From the cell containing the given text, extract its center point as [X, Y] coordinate. 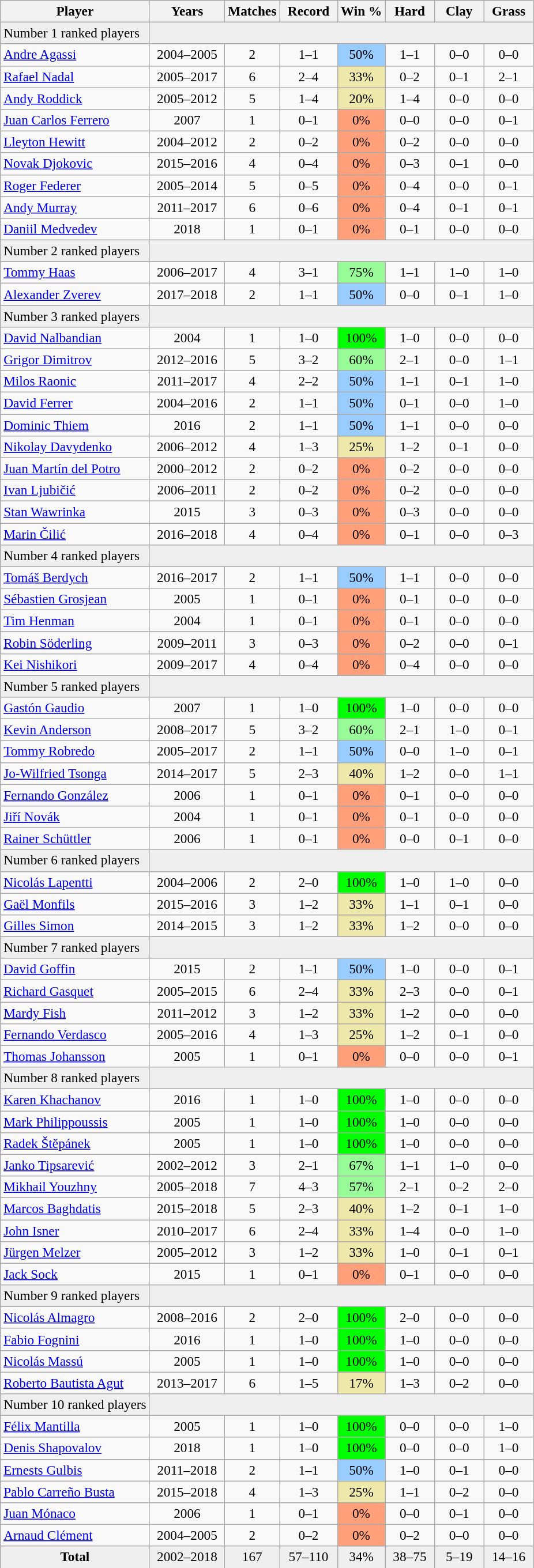
57–110 [309, 1557]
Clay [459, 11]
Number 1 ranked players [75, 33]
167 [253, 1557]
Tomáš Berdych [75, 577]
David Ferrer [75, 403]
Marcos Baghdatis [75, 1208]
Jürgen Melzer [75, 1252]
57% [361, 1187]
Number 3 ranked players [75, 316]
Stan Wawrinka [75, 512]
Player [75, 11]
Denis Shapovalov [75, 1448]
2005–2015 [187, 991]
Ernests Gulbis [75, 1470]
Number 8 ranked players [75, 1078]
2014–2015 [187, 925]
Years [187, 11]
Arnaud Clément [75, 1535]
Nicolás Almagro [75, 1317]
Alexander Zverev [75, 294]
2002–2018 [187, 1557]
Thomas Johansson [75, 1056]
3–1 [309, 273]
Juan Martín del Potro [75, 468]
Robin Söderling [75, 643]
Janko Tipsarević [75, 1165]
Grass [509, 11]
Tommy Haas [75, 273]
2–2 [309, 381]
Juan Mónaco [75, 1513]
Rafael Nadal [75, 77]
2016–2018 [187, 534]
Win % [361, 11]
Jo-Wilfried Tsonga [75, 773]
Pablo Carreño Busta [75, 1491]
67% [361, 1165]
Number 10 ranked players [75, 1404]
2005–2016 [187, 1034]
2012–2016 [187, 360]
Roger Federer [75, 186]
2004–2006 [187, 882]
Fernando Verdasco [75, 1034]
Number 7 ranked players [75, 947]
2009–2017 [187, 664]
Jiří Novák [75, 817]
7 [253, 1187]
2000–2012 [187, 468]
Grigor Dimitrov [75, 360]
Nikolay Davydenko [75, 447]
Nicolás Massú [75, 1361]
2010–2017 [187, 1230]
Jack Sock [75, 1274]
Tommy Robredo [75, 751]
John Isner [75, 1230]
2013–2017 [187, 1382]
Andy Murray [75, 207]
20% [361, 98]
2008–2017 [187, 730]
Number 9 ranked players [75, 1295]
5–19 [459, 1557]
Tim Henman [75, 621]
2016–2017 [187, 577]
Gaël Monfils [75, 904]
Mardy Fish [75, 1012]
David Goffin [75, 969]
Number 6 ranked players [75, 860]
2008–2016 [187, 1317]
4–3 [309, 1187]
Mikhail Youzhny [75, 1187]
Andre Agassi [75, 55]
Kei Nishikori [75, 664]
Karen Khachanov [75, 1100]
Juan Carlos Ferrero [75, 120]
Fernando González [75, 795]
34% [361, 1557]
Hard [410, 11]
2017–2018 [187, 294]
Dominic Thiem [75, 425]
Mark Philippoussis [75, 1121]
Total [75, 1557]
2006–2011 [187, 490]
Matches [253, 11]
14–16 [509, 1557]
Ivan Ljubičić [75, 490]
Daniil Medvedev [75, 229]
2004–2016 [187, 403]
2005–2018 [187, 1187]
0–5 [309, 186]
2009–2011 [187, 643]
Lleyton Hewitt [75, 142]
2006–2012 [187, 447]
2005–2014 [187, 186]
2002–2012 [187, 1165]
2014–2017 [187, 773]
Roberto Bautista Agut [75, 1382]
Gastón Gaudio [75, 708]
2011–2012 [187, 1012]
Marin Čilić [75, 534]
Record [309, 11]
0–6 [309, 207]
Milos Raonic [75, 381]
75% [361, 273]
38–75 [410, 1557]
Novak Djokovic [75, 164]
Andy Roddick [75, 98]
Number 2 ranked players [75, 251]
Nicolás Lapentti [75, 882]
Number 5 ranked players [75, 686]
17% [361, 1382]
Fabio Fognini [75, 1339]
Kevin Anderson [75, 730]
2004–2012 [187, 142]
2011–2018 [187, 1470]
David Nalbandian [75, 338]
Radek Štěpánek [75, 1143]
1–5 [309, 1382]
2006–2017 [187, 273]
Rainer Schüttler [75, 838]
Gilles Simon [75, 925]
Number 4 ranked players [75, 556]
Félix Mantilla [75, 1426]
Sébastien Grosjean [75, 599]
Richard Gasquet [75, 991]
